From the cell containing the given text, extract its center point as (x, y) coordinate. 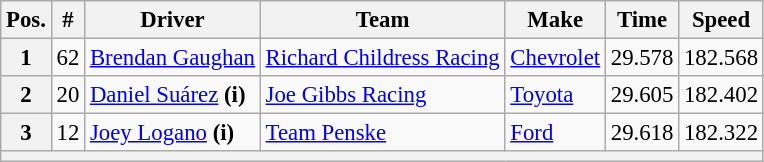
Speed (722, 20)
Joe Gibbs Racing (382, 95)
29.605 (642, 95)
182.402 (722, 95)
1 (26, 58)
Team Penske (382, 133)
29.618 (642, 133)
# (68, 20)
Driver (173, 20)
12 (68, 133)
Brendan Gaughan (173, 58)
3 (26, 133)
20 (68, 95)
Team (382, 20)
2 (26, 95)
182.322 (722, 133)
62 (68, 58)
Time (642, 20)
29.578 (642, 58)
Richard Childress Racing (382, 58)
Ford (555, 133)
Make (555, 20)
182.568 (722, 58)
Toyota (555, 95)
Daniel Suárez (i) (173, 95)
Chevrolet (555, 58)
Pos. (26, 20)
Joey Logano (i) (173, 133)
